From the cell containing the given text, extract its center point as (x, y) coordinate. 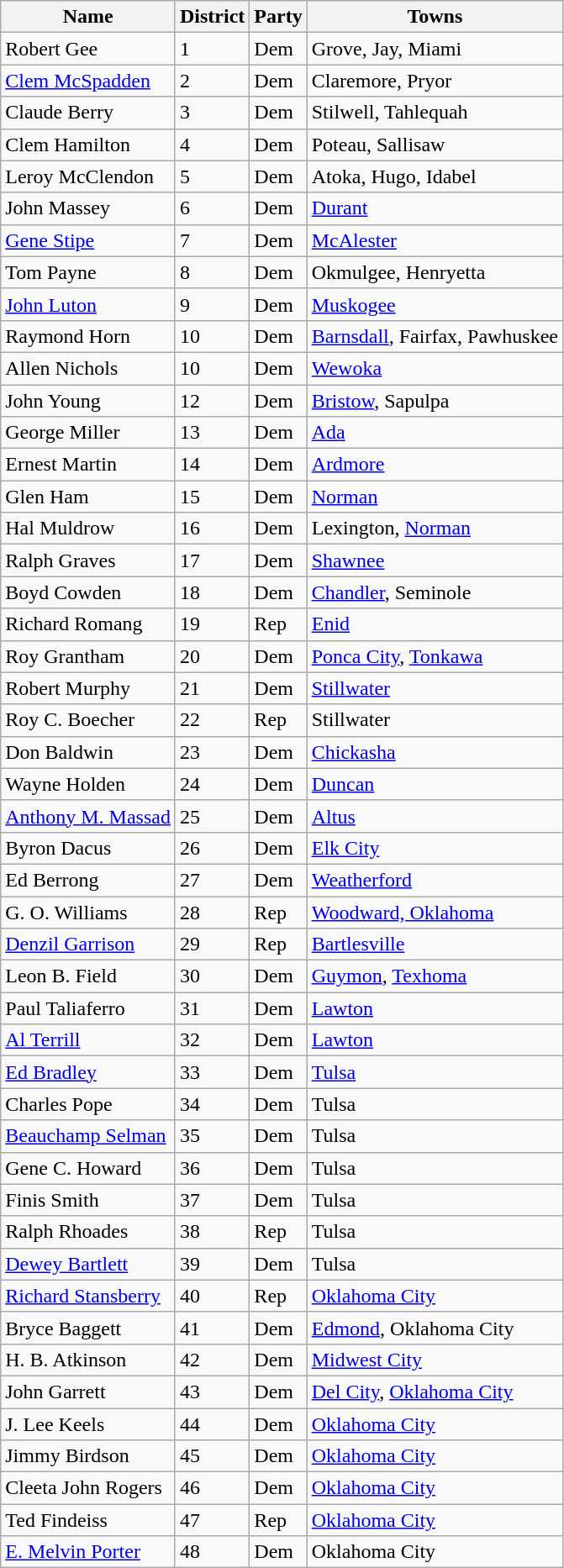
18 (212, 592)
Finis Smith (88, 1200)
Clem McSpadden (88, 81)
46 (212, 1488)
Bryce Baggett (88, 1328)
32 (212, 1040)
45 (212, 1456)
Richard Romang (88, 624)
Weatherford (435, 880)
5 (212, 176)
Ted Findeiss (88, 1520)
Robert Gee (88, 49)
1 (212, 49)
43 (212, 1392)
14 (212, 465)
Leon B. Field (88, 976)
27 (212, 880)
Chandler, Seminole (435, 592)
Beauchamp Selman (88, 1136)
Glen Ham (88, 497)
Claude Berry (88, 113)
John Young (88, 401)
John Luton (88, 304)
Towns (435, 17)
Don Baldwin (88, 752)
Ponca City, Tonkawa (435, 656)
30 (212, 976)
Hal Muldrow (88, 529)
Tom Payne (88, 272)
31 (212, 1008)
Ed Berrong (88, 880)
Ada (435, 433)
Cleeta John Rogers (88, 1488)
District (212, 17)
Paul Taliaferro (88, 1008)
Ralph Rhoades (88, 1232)
Enid (435, 624)
Dewey Bartlett (88, 1264)
6 (212, 208)
Gene C. Howard (88, 1168)
4 (212, 145)
Clem Hamilton (88, 145)
John Massey (88, 208)
Chickasha (435, 752)
Duncan (435, 784)
40 (212, 1296)
9 (212, 304)
Byron Dacus (88, 848)
Edmond, Oklahoma City (435, 1328)
Okmulgee, Henryetta (435, 272)
20 (212, 656)
George Miller (88, 433)
39 (212, 1264)
34 (212, 1104)
Atoka, Hugo, Idabel (435, 176)
McAlester (435, 240)
Jimmy Birdson (88, 1456)
3 (212, 113)
Richard Stansberry (88, 1296)
Wewoka (435, 368)
Leroy McClendon (88, 176)
Bartlesville (435, 944)
H. B. Atkinson (88, 1360)
Guymon, Texhoma (435, 976)
Muskogee (435, 304)
13 (212, 433)
17 (212, 560)
38 (212, 1232)
33 (212, 1072)
Anthony M. Massad (88, 816)
23 (212, 752)
Durant (435, 208)
2 (212, 81)
37 (212, 1200)
16 (212, 529)
41 (212, 1328)
44 (212, 1424)
7 (212, 240)
Ardmore (435, 465)
Grove, Jay, Miami (435, 49)
26 (212, 848)
Ralph Graves (88, 560)
Bristow, Sapulpa (435, 401)
Allen Nichols (88, 368)
29 (212, 944)
Raymond Horn (88, 336)
Midwest City (435, 1360)
36 (212, 1168)
Barnsdall, Fairfax, Pawhuskee (435, 336)
48 (212, 1552)
Denzil Garrison (88, 944)
Charles Pope (88, 1104)
John Garrett (88, 1392)
Shawnee (435, 560)
Poteau, Sallisaw (435, 145)
21 (212, 688)
Norman (435, 497)
28 (212, 912)
E. Melvin Porter (88, 1552)
Party (278, 17)
J. Lee Keels (88, 1424)
Woodward, Oklahoma (435, 912)
Al Terrill (88, 1040)
Name (88, 17)
35 (212, 1136)
Stilwell, Tahlequah (435, 113)
15 (212, 497)
24 (212, 784)
42 (212, 1360)
Del City, Oklahoma City (435, 1392)
12 (212, 401)
Wayne Holden (88, 784)
G. O. Williams (88, 912)
Roy C. Boecher (88, 720)
19 (212, 624)
Boyd Cowden (88, 592)
25 (212, 816)
Claremore, Pryor (435, 81)
Ed Bradley (88, 1072)
47 (212, 1520)
22 (212, 720)
Robert Murphy (88, 688)
Lexington, Norman (435, 529)
Elk City (435, 848)
Gene Stipe (88, 240)
Roy Grantham (88, 656)
Altus (435, 816)
Ernest Martin (88, 465)
8 (212, 272)
